From the cell containing the given text, extract its center point as [X, Y] coordinate. 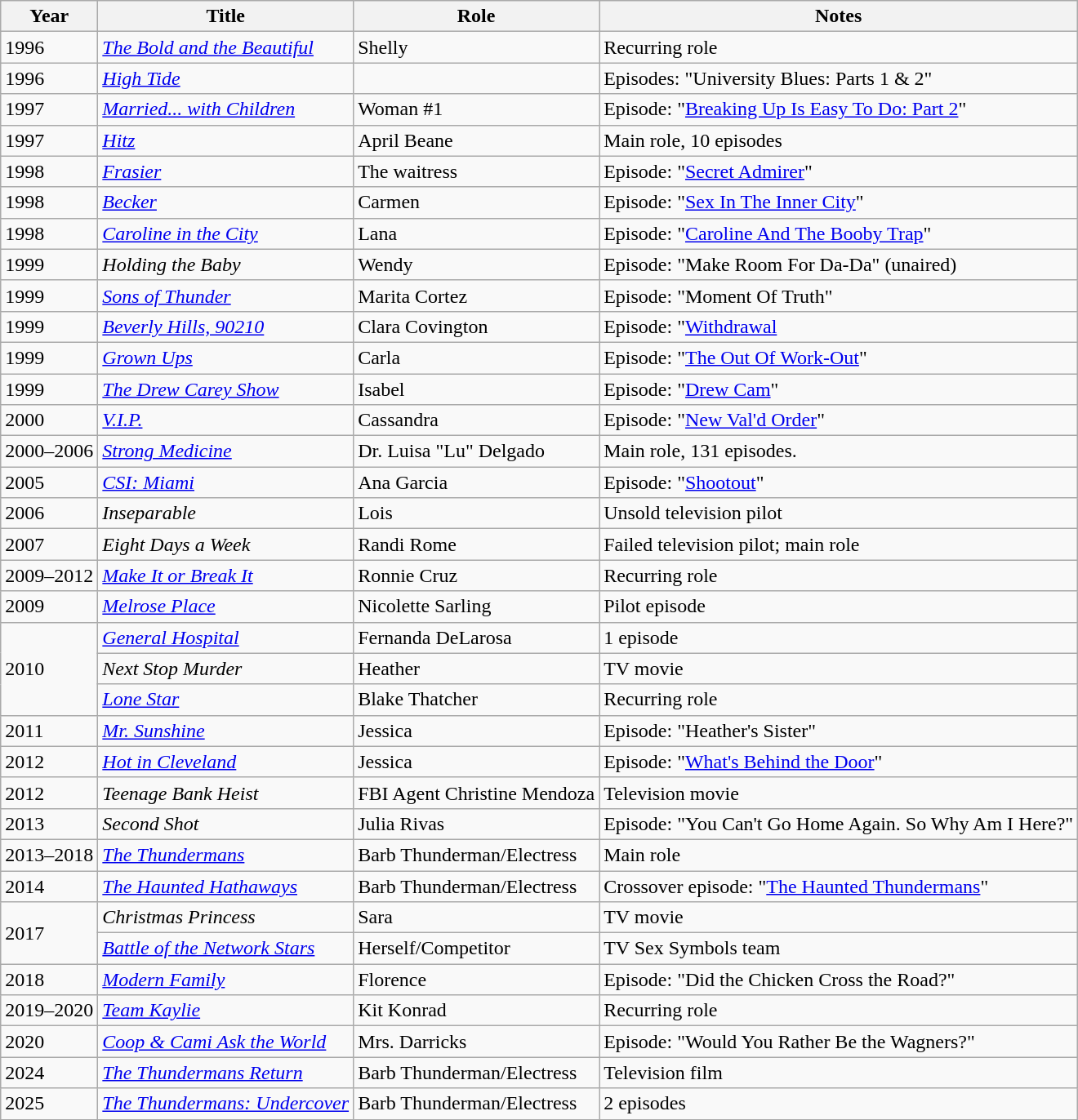
Ronnie Cruz [477, 576]
2000–2006 [49, 451]
Television movie [839, 793]
Florence [477, 980]
The Thundermans [225, 855]
Lone Star [225, 700]
Episode: "Shootout" [839, 482]
Herself/Competitor [477, 949]
Frasier [225, 171]
2025 [49, 1104]
2013–2018 [49, 855]
Episode: "Breaking Up Is Easy To Do: Part 2" [839, 109]
Hitz [225, 140]
Make It or Break It [225, 576]
Fernanda DeLarosa [477, 638]
Christmas Princess [225, 918]
Marita Cortez [477, 296]
2007 [49, 544]
Ana Garcia [477, 482]
Strong Medicine [225, 451]
Next Stop Murder [225, 669]
Lana [477, 233]
2010 [49, 669]
Episode: "Make Room For Da-Da" (unaired) [839, 264]
1 episode [839, 638]
Carmen [477, 202]
2014 [49, 886]
Hot in Cleveland [225, 762]
CSI: Miami [225, 482]
Episode: "Secret Admirer" [839, 171]
Melrose Place [225, 607]
Lois [477, 513]
Inseparable [225, 513]
Dr. Luisa "Lu" Delgado [477, 451]
Main role [839, 855]
FBI Agent Christine Mendoza [477, 793]
Isabel [477, 389]
2000 [49, 420]
Coop & Cami Ask the World [225, 1042]
Beverly Hills, 90210 [225, 327]
Episode: "Did the Chicken Cross the Road?" [839, 980]
Pilot episode [839, 607]
Married... with Children [225, 109]
April Beane [477, 140]
Role [477, 16]
General Hospital [225, 638]
Sons of Thunder [225, 296]
Title [225, 16]
Holding the Baby [225, 264]
Mr. Sunshine [225, 731]
2013 [49, 824]
Cassandra [477, 420]
Episode: "The Out Of Work-Out" [839, 358]
Wendy [477, 264]
2020 [49, 1042]
Team Kaylie [225, 1011]
Randi Rome [477, 544]
Eight Days a Week [225, 544]
Carla [477, 358]
Battle of the Network Stars [225, 949]
Episode: "New Val'd Order" [839, 420]
Woman #1 [477, 109]
Episode: "Sex In The Inner City" [839, 202]
Julia Rivas [477, 824]
Episode: "Withdrawal [839, 327]
Notes [839, 16]
Shelly [477, 47]
The Drew Carey Show [225, 389]
Nicolette Sarling [477, 607]
V.I.P. [225, 420]
Main role, 10 episodes [839, 140]
Kit Konrad [477, 1011]
The waitress [477, 171]
The Thundermans Return [225, 1073]
Episode: "Drew Cam" [839, 389]
Main role, 131 episodes. [839, 451]
2017 [49, 933]
2006 [49, 513]
High Tide [225, 78]
2018 [49, 980]
Episode: "Heather's Sister" [839, 731]
Episode: "You Can't Go Home Again. So Why Am I Here?" [839, 824]
Episode: "Moment Of Truth" [839, 296]
Episode: "Caroline And The Booby Trap" [839, 233]
Episode: "What's Behind the Door" [839, 762]
Caroline in the City [225, 233]
Year [49, 16]
Crossover episode: "The Haunted Thundermans" [839, 886]
Mrs. Darricks [477, 1042]
Television film [839, 1073]
2005 [49, 482]
Blake Thatcher [477, 700]
Heather [477, 669]
Sara [477, 918]
The Haunted Hathaways [225, 886]
2009–2012 [49, 576]
Episodes: "University Blues: Parts 1 & 2" [839, 78]
2024 [49, 1073]
Becker [225, 202]
2009 [49, 607]
Grown Ups [225, 358]
Clara Covington [477, 327]
2019–2020 [49, 1011]
Failed television pilot; main role [839, 544]
2 episodes [839, 1104]
TV Sex Symbols team [839, 949]
The Bold and the Beautiful [225, 47]
Unsold television pilot [839, 513]
Modern Family [225, 980]
Second Shot [225, 824]
Teenage Bank Heist [225, 793]
Episode: "Would You Rather Be the Wagners?" [839, 1042]
2011 [49, 731]
The Thundermans: Undercover [225, 1104]
